Return the [X, Y] coordinate for the center point of the cell that contains the specified text.  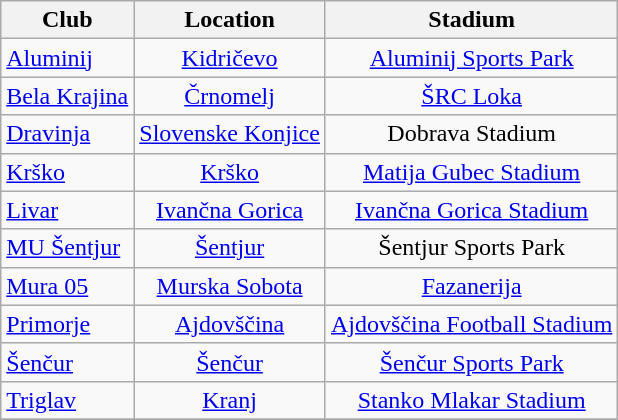
Murska Sobota [230, 286]
Črnomelj [230, 96]
Primorje [68, 324]
Livar [68, 210]
ŠRC Loka [471, 96]
Matija Gubec Stadium [471, 172]
Šentjur Sports Park [471, 248]
Location [230, 20]
Club [68, 20]
Ivančna Gorica [230, 210]
Šenčur Sports Park [471, 362]
Ivančna Gorica Stadium [471, 210]
Kidričevo [230, 58]
Kranj [230, 400]
Dravinja [68, 134]
Dobrava Stadium [471, 134]
MU Šentjur [68, 248]
Stanko Mlakar Stadium [471, 400]
Mura 05 [68, 286]
Stadium [471, 20]
Fazanerija [471, 286]
Triglav [68, 400]
Ajdovščina [230, 324]
Aluminij Sports Park [471, 58]
Bela Krajina [68, 96]
Aluminij [68, 58]
Ajdovščina Football Stadium [471, 324]
Šentjur [230, 248]
Slovenske Konjice [230, 134]
